Identify which cell holds the provided text, then report its (x, y) central coordinate. 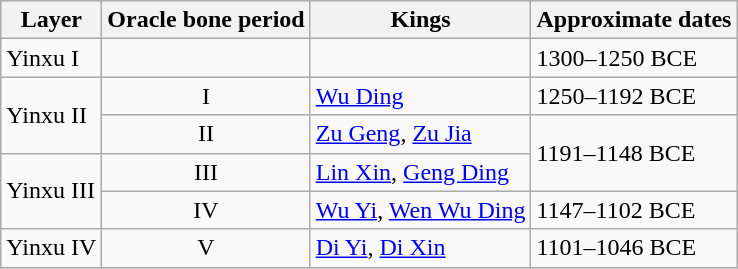
Yinxu I (52, 58)
Kings (420, 20)
1300–1250 BCE (634, 58)
1250–1192 BCE (634, 96)
Layer (52, 20)
Zu Geng, Zu Jia (420, 134)
I (206, 96)
1191–1148 BCE (634, 153)
II (206, 134)
Yinxu III (52, 191)
Approximate dates (634, 20)
Lin Xin, Geng Ding (420, 172)
Wu Ding (420, 96)
1147–1102 BCE (634, 210)
III (206, 172)
Di Yi, Di Xin (420, 248)
Wu Yi, Wen Wu Ding (420, 210)
Yinxu II (52, 115)
1101–1046 BCE (634, 248)
V (206, 248)
IV (206, 210)
Oracle bone period (206, 20)
Yinxu IV (52, 248)
